Determine the (X, Y) coordinate at the center of the cell enclosing the given text.  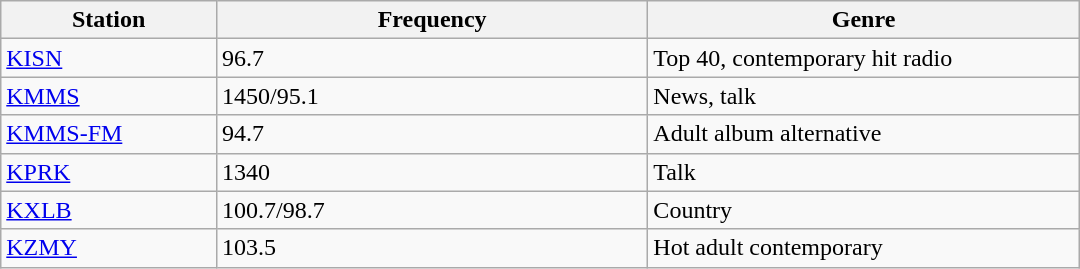
KPRK (109, 172)
KXLB (109, 210)
94.7 (432, 134)
News, talk (864, 96)
Hot adult contemporary (864, 248)
KISN (109, 58)
KMMS-FM (109, 134)
Talk (864, 172)
Top 40, contemporary hit radio (864, 58)
1340 (432, 172)
1450/95.1 (432, 96)
Station (109, 20)
KZMY (109, 248)
96.7 (432, 58)
100.7/98.7 (432, 210)
Country (864, 210)
Frequency (432, 20)
Adult album alternative (864, 134)
KMMS (109, 96)
Genre (864, 20)
103.5 (432, 248)
